Extract the [X, Y] coordinate from the center of the cell holding the provided text.  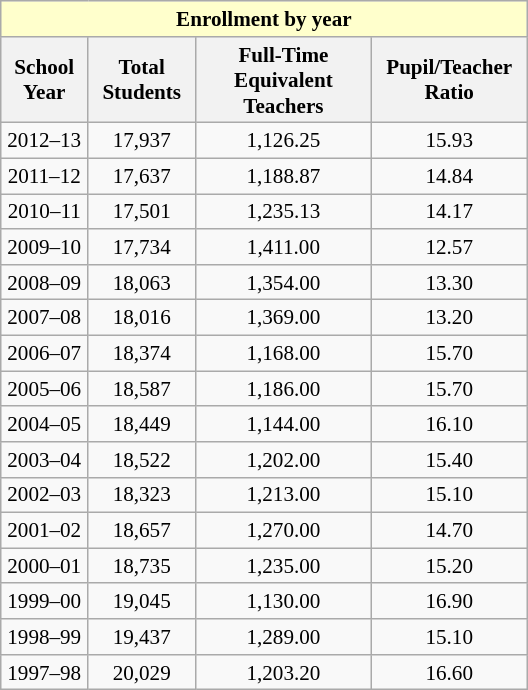
1999–00 [44, 600]
18,735 [142, 566]
2012–13 [44, 140]
2011–12 [44, 176]
Enrollment by year [264, 18]
18,063 [142, 282]
2005–06 [44, 388]
1997–98 [44, 672]
13.30 [449, 282]
17,937 [142, 140]
18,374 [142, 352]
17,501 [142, 212]
1,369.00 [284, 318]
16.60 [449, 672]
12.57 [449, 246]
18,522 [142, 460]
14.70 [449, 530]
18,016 [142, 318]
1,354.00 [284, 282]
2008–09 [44, 282]
15.20 [449, 566]
1998–99 [44, 636]
19,437 [142, 636]
2009–10 [44, 246]
Full-Time Equivalent Teachers [284, 79]
17,637 [142, 176]
1,203.20 [284, 672]
1,289.00 [284, 636]
1,235.00 [284, 566]
18,657 [142, 530]
2004–05 [44, 424]
2001–02 [44, 530]
2002–03 [44, 494]
17,734 [142, 246]
13.20 [449, 318]
14.17 [449, 212]
18,323 [142, 494]
1,270.00 [284, 530]
1,168.00 [284, 352]
16.10 [449, 424]
2007–08 [44, 318]
1,144.00 [284, 424]
15.93 [449, 140]
15.40 [449, 460]
Total Students [142, 79]
1,202.00 [284, 460]
14.84 [449, 176]
1,130.00 [284, 600]
16.90 [449, 600]
2000–01 [44, 566]
18,449 [142, 424]
20,029 [142, 672]
2010–11 [44, 212]
Pupil/Teacher Ratio [449, 79]
1,186.00 [284, 388]
1,126.25 [284, 140]
2003–04 [44, 460]
18,587 [142, 388]
1,213.00 [284, 494]
19,045 [142, 600]
1,235.13 [284, 212]
School Year [44, 79]
1,411.00 [284, 246]
1,188.87 [284, 176]
2006–07 [44, 352]
